Scan for the cell matching the given text and deliver its [x, y] coordinate at center. 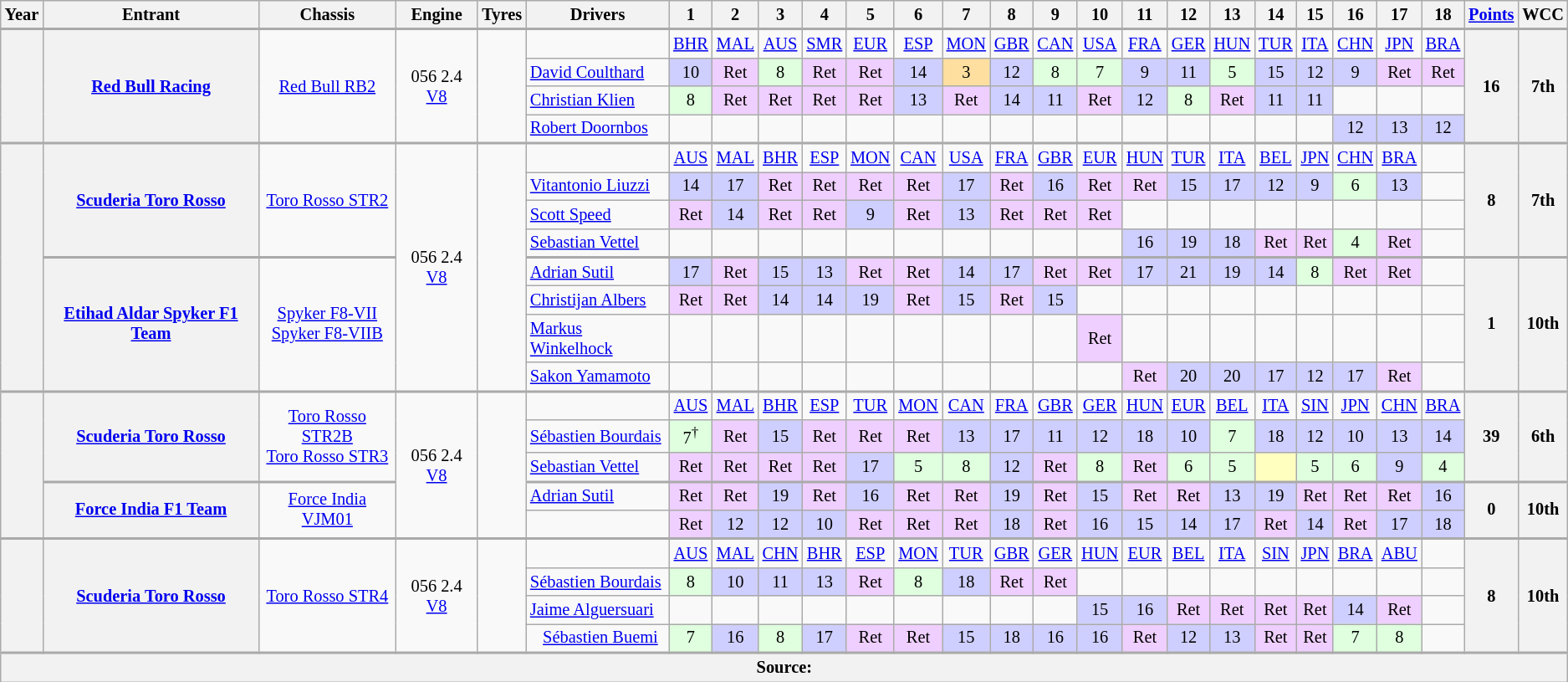
Source: [784, 667]
Jaime Alguersuari [597, 610]
Red Bull RB2 [328, 86]
Toro Rosso STR2BToro Rosso STR3 [328, 436]
Sébastien Buemi [597, 638]
Points [1491, 14]
0 [1491, 510]
7† [691, 437]
Etihad Aldar Spyker F1 Team [151, 324]
Drivers [597, 14]
Entrant [151, 14]
David Coulthard [597, 72]
21 [1188, 271]
Christian Klien [597, 100]
SMR [825, 44]
6th [1543, 436]
2 [736, 14]
Year [22, 14]
Markus Winkelhock [597, 338]
Sakon Yamamoto [597, 377]
Toro Rosso STR4 [328, 596]
WCC [1543, 14]
Toro Rosso STR2 [328, 200]
Chassis [328, 14]
Christijan Albers [597, 300]
Engine [437, 14]
Force India VJM01 [328, 510]
39 [1491, 436]
Scott Speed [597, 214]
Tyres [502, 14]
Spyker F8-VIISpyker F8-VIIB [328, 324]
ABU [1400, 553]
Robert Doornbos [597, 128]
Force India F1 Team [151, 510]
Red Bull Racing [151, 86]
Vitantonio Liuzzi [597, 186]
